Detect which cell encompasses the target text, then output its [X, Y] center coordinate. 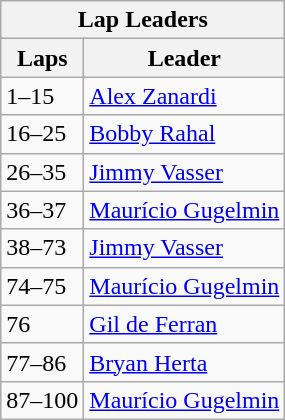
16–25 [42, 134]
76 [42, 324]
Bobby Rahal [184, 134]
Lap Leaders [143, 20]
Bryan Herta [184, 362]
Laps [42, 58]
87–100 [42, 400]
Leader [184, 58]
Gil de Ferran [184, 324]
38–73 [42, 248]
36–37 [42, 210]
77–86 [42, 362]
74–75 [42, 286]
1–15 [42, 96]
Alex Zanardi [184, 96]
26–35 [42, 172]
